Find where the given text appears and provide that cell's center as (x, y) coordinate. 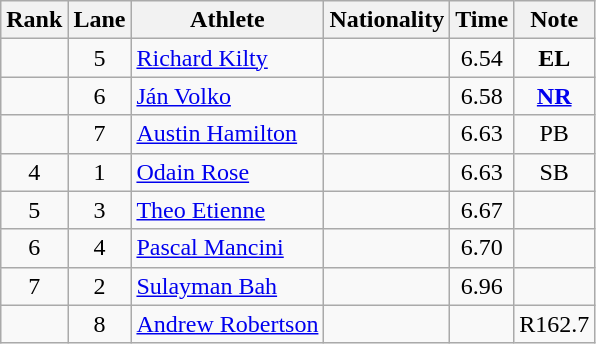
Note (554, 20)
PB (554, 134)
1 (100, 172)
Austin Hamilton (228, 134)
Theo Etienne (228, 210)
SB (554, 172)
6.54 (482, 58)
2 (100, 286)
EL (554, 58)
6.67 (482, 210)
Sulayman Bah (228, 286)
6.96 (482, 286)
R162.7 (554, 324)
NR (554, 96)
Odain Rose (228, 172)
Ján Volko (228, 96)
Pascal Mancini (228, 248)
Andrew Robertson (228, 324)
Lane (100, 20)
6.70 (482, 248)
Richard Kilty (228, 58)
3 (100, 210)
Time (482, 20)
Rank (34, 20)
6.58 (482, 96)
Nationality (387, 20)
8 (100, 324)
Athlete (228, 20)
